Extract the (x, y) coordinate from the center of the cell holding the provided text.  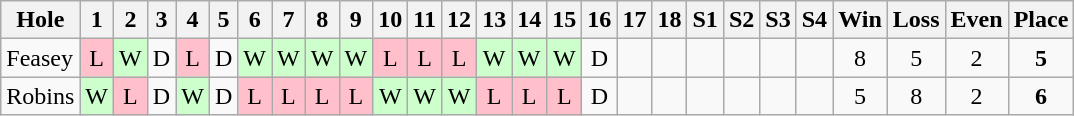
1 (97, 20)
10 (390, 20)
Feasey (40, 58)
15 (564, 20)
7 (289, 20)
18 (670, 20)
S2 (741, 20)
12 (460, 20)
17 (634, 20)
S1 (705, 20)
3 (161, 20)
Loss (916, 20)
9 (356, 20)
Even (976, 20)
Robins (40, 96)
13 (494, 20)
11 (425, 20)
4 (193, 20)
14 (530, 20)
Hole (40, 20)
S4 (814, 20)
Place (1041, 20)
Win (860, 20)
S3 (778, 20)
16 (600, 20)
